Capture the cell that displays the provided text and extract its [x, y] central coordinate. 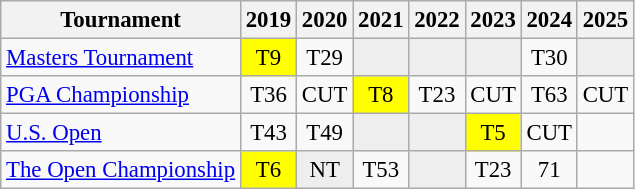
Masters Tournament [121, 58]
T49 [325, 133]
T9 [268, 58]
PGA Championship [121, 95]
T63 [549, 95]
T29 [325, 58]
Tournament [121, 20]
T5 [493, 133]
2024 [549, 20]
T36 [268, 95]
2025 [605, 20]
71 [549, 170]
NT [325, 170]
T6 [268, 170]
2022 [437, 20]
T53 [381, 170]
T8 [381, 95]
U.S. Open [121, 133]
2023 [493, 20]
The Open Championship [121, 170]
2021 [381, 20]
2020 [325, 20]
T43 [268, 133]
2019 [268, 20]
T30 [549, 58]
